Return the (X, Y) coordinate for the center point of the cell that contains the specified text.  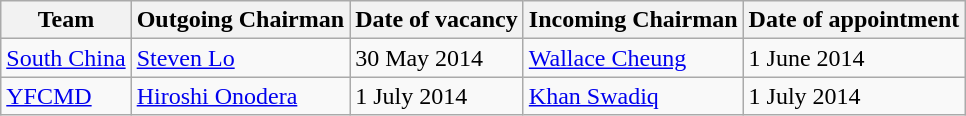
South China (66, 58)
Khan Swadiq (633, 96)
Hiroshi Onodera (240, 96)
Steven Lo (240, 58)
Outgoing Chairman (240, 20)
Team (66, 20)
Date of vacancy (437, 20)
1 June 2014 (854, 58)
Wallace Cheung (633, 58)
30 May 2014 (437, 58)
Date of appointment (854, 20)
YFCMD (66, 96)
Incoming Chairman (633, 20)
